Search for the cell housing the specified text and yield its (x, y) center coordinate. 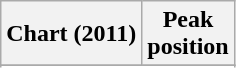
Peakposition (188, 34)
Chart (2011) (72, 34)
